Locate the cell with the specified text and output its [X, Y] center coordinate. 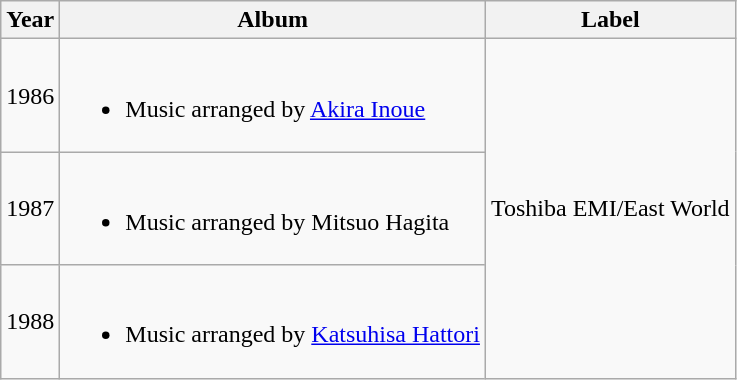
Year [30, 20]
Label [610, 20]
Music arranged by Mitsuo Hagita [273, 208]
Album [273, 20]
1987 [30, 208]
1986 [30, 96]
Music arranged by Akira Inoue [273, 96]
Toshiba EMI/East World [610, 208]
Music arranged by Katsuhisa Hattori [273, 322]
1988 [30, 322]
